Extract the [x, y] coordinate from the center of the cell holding the provided text.  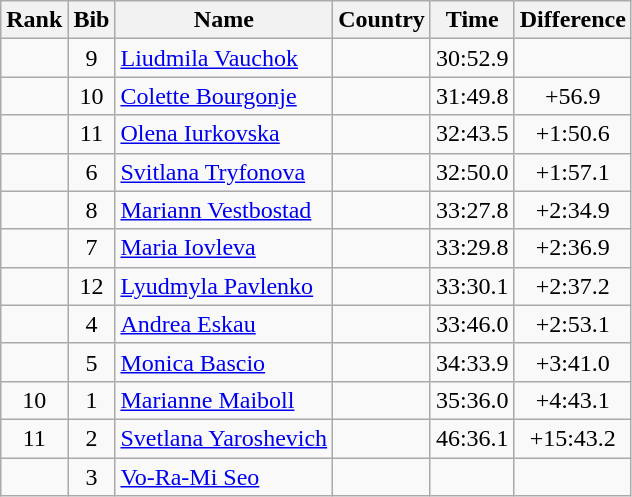
35:36.0 [472, 400]
+4:43.1 [572, 400]
4 [92, 324]
32:43.5 [472, 134]
+56.9 [572, 96]
9 [92, 58]
33:30.1 [472, 286]
Vo-Ra-Mi Seo [224, 477]
+1:50.6 [572, 134]
Marianne Maiboll [224, 400]
+2:53.1 [572, 324]
Mariann Vestbostad [224, 210]
3 [92, 477]
Time [472, 20]
Liudmila Vauchok [224, 58]
Svitlana Tryfonova [224, 172]
+2:34.9 [572, 210]
32:50.0 [472, 172]
Country [382, 20]
+1:57.1 [572, 172]
+3:41.0 [572, 362]
8 [92, 210]
5 [92, 362]
+15:43.2 [572, 438]
Rank [34, 20]
Difference [572, 20]
34:33.9 [472, 362]
Svetlana Yaroshevich [224, 438]
33:46.0 [472, 324]
6 [92, 172]
Andrea Eskau [224, 324]
Name [224, 20]
1 [92, 400]
7 [92, 248]
46:36.1 [472, 438]
Monica Bascio [224, 362]
33:29.8 [472, 248]
Colette Bourgonje [224, 96]
2 [92, 438]
12 [92, 286]
Maria Iovleva [224, 248]
+2:37.2 [572, 286]
Olena Iurkovska [224, 134]
30:52.9 [472, 58]
+2:36.9 [572, 248]
Lyudmyla Pavlenko [224, 286]
Bib [92, 20]
33:27.8 [472, 210]
31:49.8 [472, 96]
